Identify which cell holds the provided text, then report its (X, Y) central coordinate. 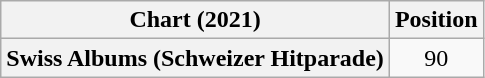
Position (436, 20)
Chart (2021) (196, 20)
Swiss Albums (Schweizer Hitparade) (196, 58)
90 (436, 58)
